Identify which cell holds the provided text, then report its (x, y) central coordinate. 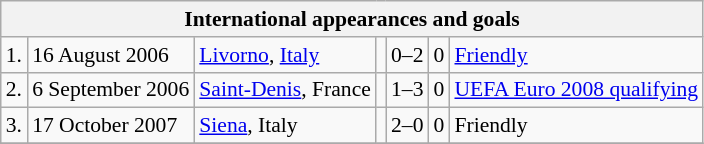
0–2 (408, 55)
16 August 2006 (110, 55)
Livorno, Italy (285, 55)
2–0 (408, 126)
Siena, Italy (285, 126)
2. (14, 90)
Saint-Denis, France (285, 90)
International appearances and goals (352, 19)
1. (14, 55)
6 September 2006 (110, 90)
3. (14, 126)
1–3 (408, 90)
17 October 2007 (110, 126)
UEFA Euro 2008 qualifying (576, 90)
